Return [x, y] of the center of cell containing provided text 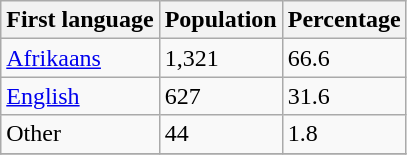
1,321 [220, 58]
Percentage [344, 20]
Other [80, 134]
Population [220, 20]
31.6 [344, 96]
44 [220, 134]
First language [80, 20]
66.6 [344, 58]
English [80, 96]
627 [220, 96]
1.8 [344, 134]
Afrikaans [80, 58]
